Output the [x, y] coordinate of the center of the cell containing the given text.  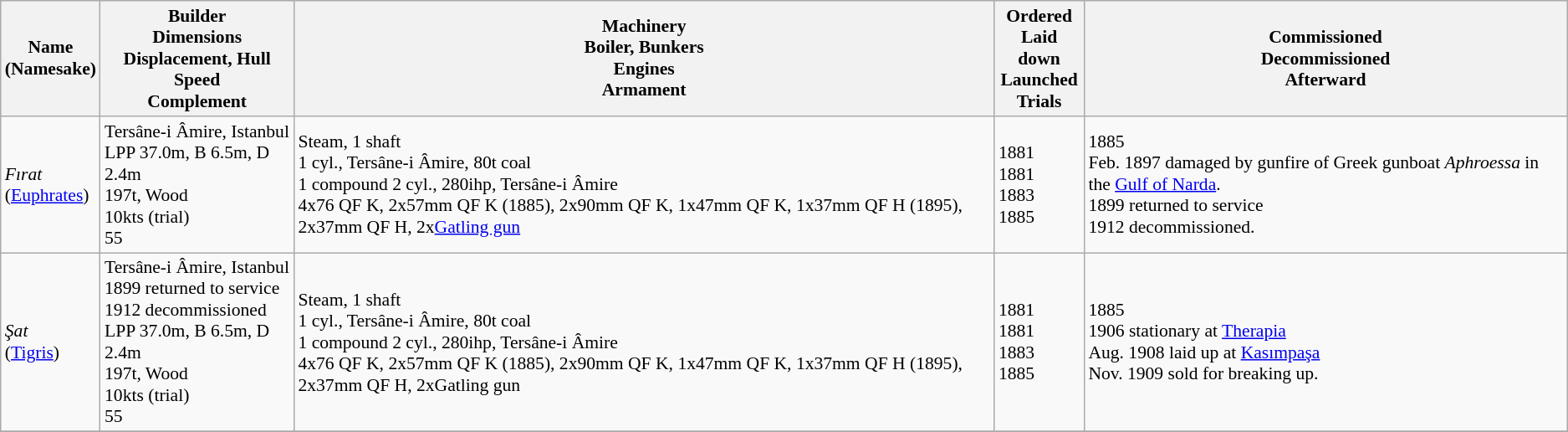
Tersâne-i Âmire, Istanbul1899 returned to service1912 decommissionedLPP 37.0m, B 6.5m, D 2.4m197t, Wood10kts (trial)55 [197, 342]
Tersâne-i Âmire, IstanbulLPP 37.0m, B 6.5m, D 2.4m197t, Wood10kts (trial)55 [197, 184]
18851906 stationary at TherapiaAug. 1908 laid up at KasımpaşaNov. 1909 sold for breaking up. [1325, 342]
MachineryBoiler, BunkersEnginesArmament [644, 59]
OrderedLaid downLaunchedTrials [1039, 59]
CommissionedDecommissionedAfterward [1325, 59]
Name(Namesake) [50, 59]
Fırat(Euphrates) [50, 184]
1885Feb. 1897 damaged by gunfire of Greek gunboat Aphroessa in the Gulf of Narda.1899 returned to service1912 decommissioned. [1325, 184]
BuilderDimensionsDisplacement, HullSpeedComplement [197, 59]
Şat(Tigris) [50, 342]
